Identify which cell holds the provided text, then report its (x, y) central coordinate. 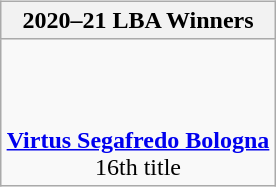
Virtus Segafredo Bologna16th title (138, 112)
2020–21 LBA Winners (138, 20)
